Provide the (x, y) coordinate of the cell's center where the given text is located.  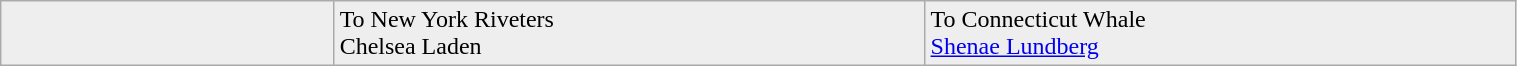
To Connecticut WhaleShenae Lundberg (1220, 34)
To New York RivetersChelsea Laden (630, 34)
